Locate the cell with the specified text and output its [X, Y] center coordinate. 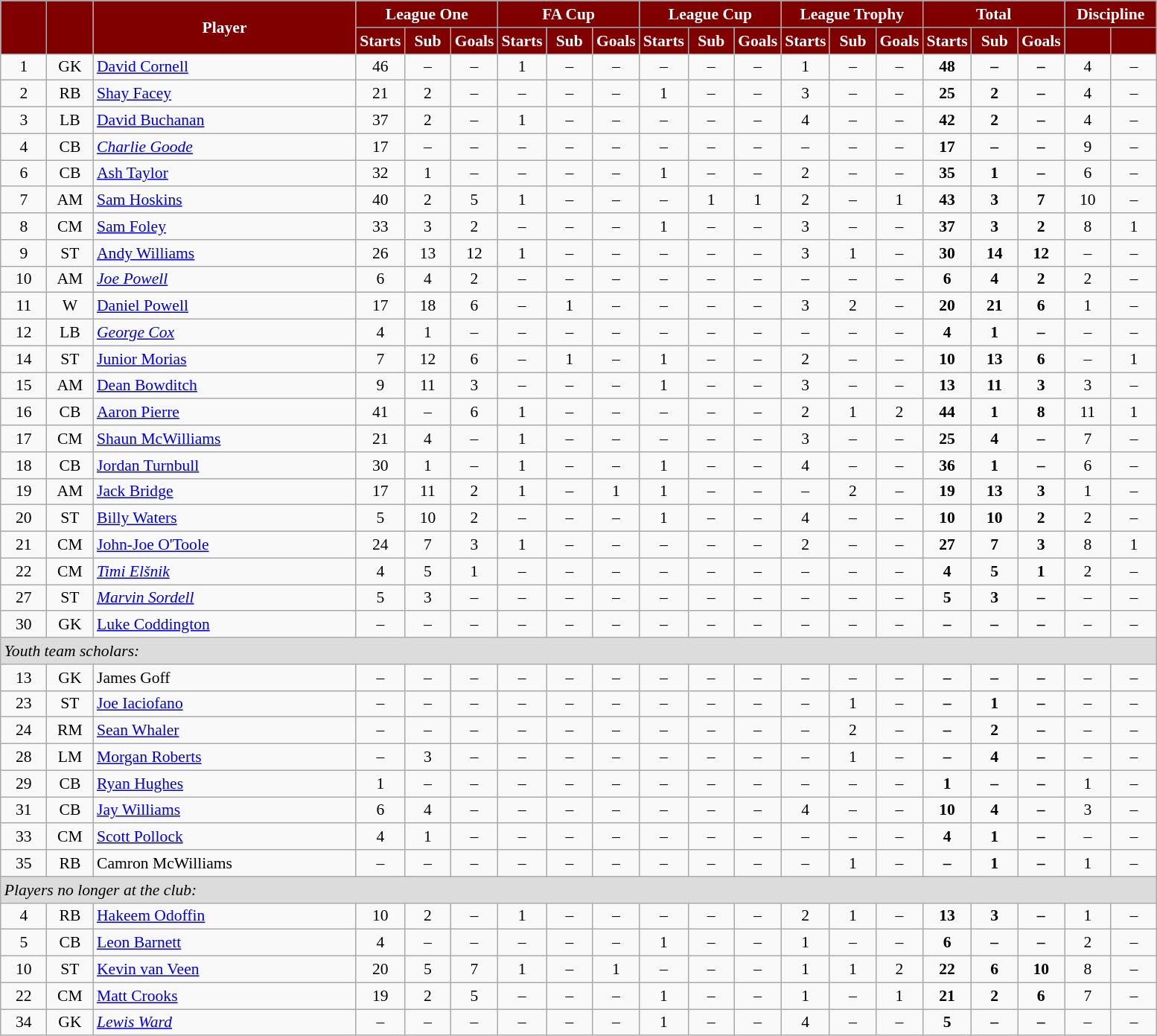
Sam Hoskins [225, 200]
Joe Powell [225, 279]
Jack Bridge [225, 492]
Marvin Sordell [225, 598]
FA Cup [568, 14]
Kevin van Veen [225, 970]
Hakeem Odoffin [225, 916]
44 [947, 413]
Shaun McWilliams [225, 439]
15 [24, 386]
Jordan Turnbull [225, 465]
James Goff [225, 678]
Sean Whaler [225, 731]
48 [947, 67]
John-Joe O'Toole [225, 545]
29 [24, 784]
Ryan Hughes [225, 784]
41 [380, 413]
Leon Barnett [225, 943]
34 [24, 1023]
43 [947, 200]
Sam Foley [225, 226]
Aaron Pierre [225, 413]
Billy Waters [225, 518]
League Cup [710, 14]
George Cox [225, 333]
Shay Facey [225, 94]
31 [24, 810]
Junior Morias [225, 359]
Matt Crooks [225, 996]
40 [380, 200]
David Cornell [225, 67]
Discipline [1111, 14]
Daniel Powell [225, 306]
Ash Taylor [225, 174]
Dean Bowditch [225, 386]
League One [427, 14]
LM [70, 757]
League Trophy [852, 14]
28 [24, 757]
Players no longer at the club: [579, 890]
Total [993, 14]
46 [380, 67]
David Buchanan [225, 121]
Jay Williams [225, 810]
16 [24, 413]
Youth team scholars: [579, 651]
Morgan Roberts [225, 757]
Joe Iaciofano [225, 704]
RM [70, 731]
Timi Elšnik [225, 571]
Charlie Goode [225, 147]
Lewis Ward [225, 1023]
Andy Williams [225, 253]
32 [380, 174]
Luke Coddington [225, 625]
23 [24, 704]
36 [947, 465]
Player [225, 27]
Scott Pollock [225, 837]
W [70, 306]
Camron McWilliams [225, 863]
26 [380, 253]
42 [947, 121]
